Identify which cell holds the provided text, then report its [x, y] central coordinate. 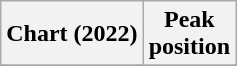
Peakposition [189, 34]
Chart (2022) [72, 34]
